Output the [x, y] coordinate of the center of the cell containing the given text.  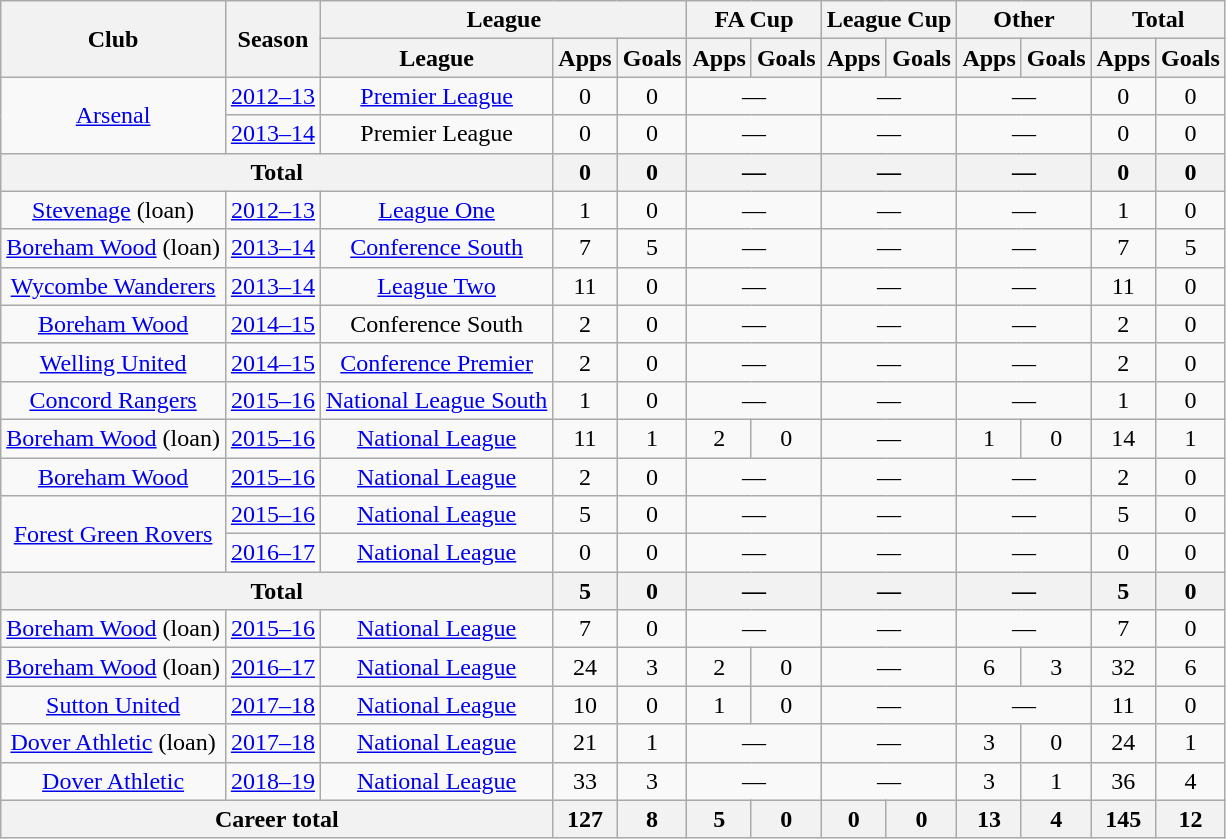
Sutton United [114, 705]
Other [1024, 20]
127 [585, 819]
Conference Premier [436, 362]
League Cup [889, 20]
Stevenage (loan) [114, 210]
Wycombe Wanderers [114, 286]
National League South [436, 400]
Season [272, 39]
Dover Athletic [114, 781]
12 [1191, 819]
Club [114, 39]
Arsenal [114, 115]
32 [1123, 667]
145 [1123, 819]
14 [1123, 438]
8 [652, 819]
League Two [436, 286]
Concord Rangers [114, 400]
Dover Athletic (loan) [114, 743]
36 [1123, 781]
Forest Green Rovers [114, 534]
13 [989, 819]
33 [585, 781]
21 [585, 743]
10 [585, 705]
FA Cup [754, 20]
League One [436, 210]
Welling United [114, 362]
Career total [277, 819]
2018–19 [272, 781]
